Detect which cell encompasses the target text, then output its (X, Y) center coordinate. 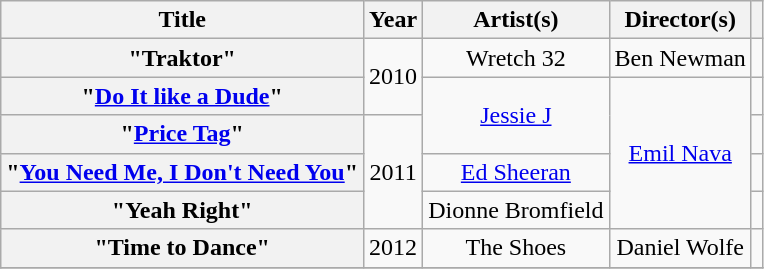
"Price Tag" (182, 134)
The Shoes (516, 248)
Artist(s) (516, 20)
2011 (394, 172)
Ed Sheeran (516, 172)
Ben Newman (680, 58)
"Do It like a Dude" (182, 96)
Title (182, 20)
Director(s) (680, 20)
Daniel Wolfe (680, 248)
"Yeah Right" (182, 210)
2010 (394, 77)
Jessie J (516, 115)
Year (394, 20)
Wretch 32 (516, 58)
"Traktor" (182, 58)
"Time to Dance" (182, 248)
Emil Nava (680, 153)
2012 (394, 248)
Dionne Bromfield (516, 210)
"You Need Me, I Don't Need You" (182, 172)
